Determine the (x, y) coordinate at the center of the cell enclosing the given text.  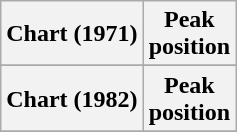
Chart (1982) (72, 98)
Chart (1971) (72, 34)
